Return [x, y] of the center of cell containing provided text 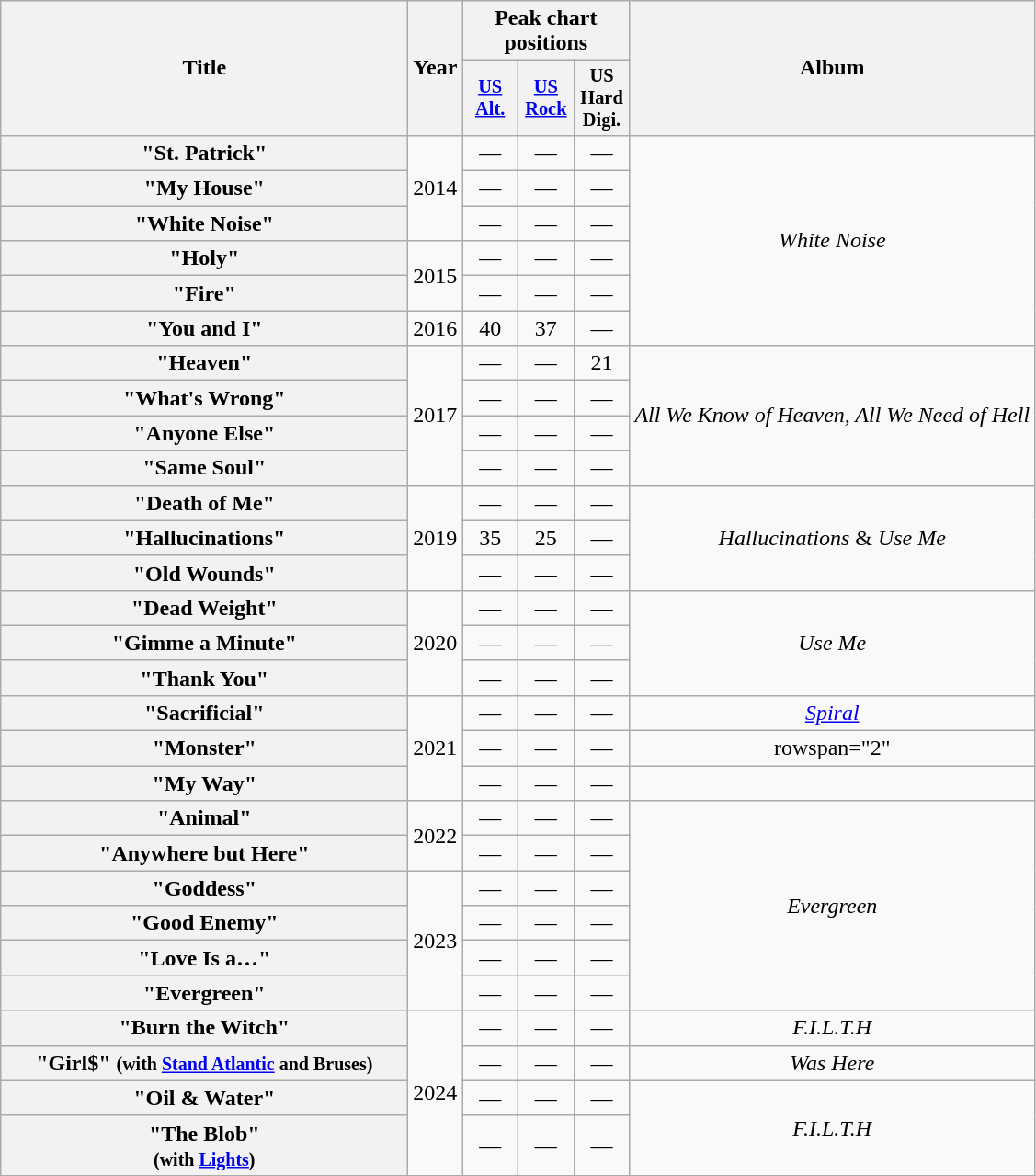
37 [546, 328]
2016 [436, 328]
Use Me [833, 643]
"St. Patrick" [204, 153]
"Hallucinations" [204, 538]
US Hard Digi. [601, 98]
Hallucinations & Use Me [833, 538]
"Fire" [204, 293]
All We Know of Heaven, All We Need of Hell [833, 416]
Year [436, 68]
Title [204, 68]
"Girl$" (with Stand Atlantic and Bruses) [204, 1063]
2014 [436, 188]
21 [601, 363]
2019 [436, 538]
"Sacrificial" [204, 713]
2022 [436, 836]
"My House" [204, 188]
Album [833, 68]
"Good Enemy" [204, 923]
"Dead Weight" [204, 608]
"You and I" [204, 328]
"What's Wrong" [204, 398]
"Monster" [204, 748]
"Holy" [204, 258]
2024 [436, 1092]
2021 [436, 748]
"White Noise" [204, 223]
35 [491, 538]
"Burn the Witch" [204, 1028]
"Love Is a…" [204, 958]
"Thank You" [204, 678]
"Old Wounds" [204, 573]
"Oil & Water" [204, 1098]
2023 [436, 941]
USRock [546, 98]
"Anywhere but Here" [204, 853]
2015 [436, 276]
"Goddess" [204, 888]
"My Way" [204, 783]
Evergreen [833, 906]
Spiral [833, 713]
2017 [436, 416]
White Noise [833, 240]
"The Blob"(with Lights) [204, 1146]
rowspan="2" [833, 748]
2020 [436, 643]
Was Here [833, 1063]
"Heaven" [204, 363]
"Anyone Else" [204, 433]
"Evergreen" [204, 993]
"Same Soul" [204, 468]
40 [491, 328]
USAlt. [491, 98]
Peak chart positions [546, 31]
"Animal" [204, 818]
"Gimme a Minute" [204, 643]
25 [546, 538]
"Death of Me" [204, 503]
